Return (X, Y) of the center of cell containing provided text 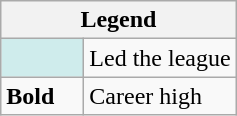
Bold (42, 96)
Legend (118, 20)
Career high (160, 96)
Led the league (160, 58)
